Return [x, y] of the center of cell containing provided text 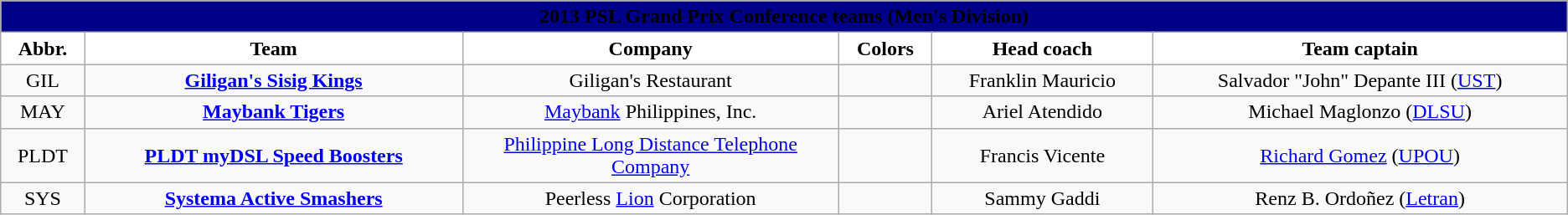
Richard Gomez (UPOU) [1360, 156]
MAY [43, 112]
Maybank Philippines, Inc. [650, 112]
Team [273, 49]
Colors [885, 49]
Francis Vicente [1042, 156]
Sammy Gaddi [1042, 198]
GIL [43, 80]
Company [650, 49]
PLDT [43, 156]
Abbr. [43, 49]
Philippine Long Distance Telephone Company [650, 156]
2013 PSL Grand Prix Conference teams (Men's Division) [784, 17]
Systema Active Smashers [273, 198]
Giligan's Sisig Kings [273, 80]
PLDT myDSL Speed Boosters [273, 156]
Team captain [1360, 49]
Michael Maglonzo (DLSU) [1360, 112]
Giligan's Restaurant [650, 80]
SYS [43, 198]
Peerless Lion Corporation [650, 198]
Head coach [1042, 49]
Franklin Mauricio [1042, 80]
Renz B. Ordoñez (Letran) [1360, 198]
Ariel Atendido [1042, 112]
Salvador "John" Depante III (UST) [1360, 80]
Maybank Tigers [273, 112]
